Return (X, Y) of the center of cell containing provided text 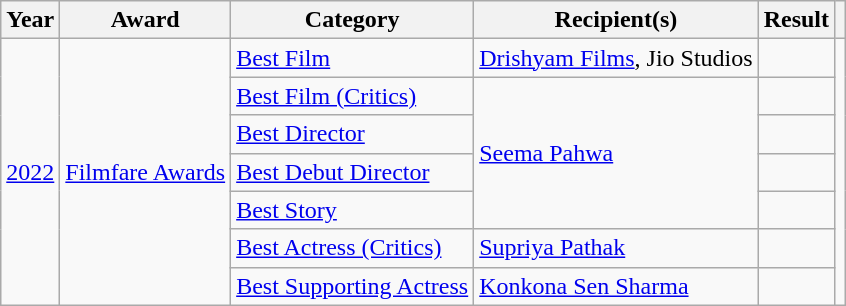
Best Debut Director (352, 172)
Category (352, 20)
Best Film (Critics) (352, 96)
Best Director (352, 134)
Filmfare Awards (146, 172)
Recipient(s) (616, 20)
2022 (30, 172)
Seema Pahwa (616, 153)
Supriya Pathak (616, 248)
Best Film (352, 58)
Year (30, 20)
Konkona Sen Sharma (616, 286)
Best Supporting Actress (352, 286)
Best Actress (Critics) (352, 248)
Drishyam Films, Jio Studios (616, 58)
Best Story (352, 210)
Result (796, 20)
Award (146, 20)
